Capture the cell that displays the provided text and extract its [x, y] central coordinate. 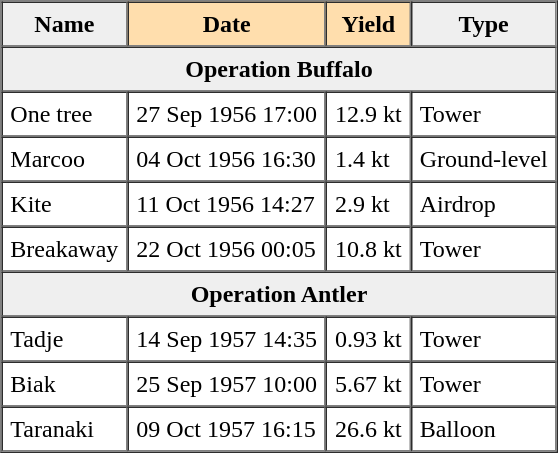
5.67 kt [368, 384]
09 Oct 1957 16:15 [226, 428]
Name [64, 24]
11 Oct 1956 14:27 [226, 204]
Tadje [64, 338]
26.6 kt [368, 428]
Taranaki [64, 428]
12.9 kt [368, 114]
10.8 kt [368, 248]
Biak [64, 384]
27 Sep 1956 17:00 [226, 114]
Yield [368, 24]
04 Oct 1956 16:30 [226, 158]
1.4 kt [368, 158]
14 Sep 1957 14:35 [226, 338]
Balloon [484, 428]
0.93 kt [368, 338]
Marcoo [64, 158]
25 Sep 1957 10:00 [226, 384]
One tree [64, 114]
Kite [64, 204]
Operation Buffalo [278, 68]
Date [226, 24]
22 Oct 1956 00:05 [226, 248]
Type [484, 24]
Ground-level [484, 158]
Breakaway [64, 248]
2.9 kt [368, 204]
Airdrop [484, 204]
Operation Antler [278, 294]
